Extract the (x, y) coordinate from the center of the cell holding the provided text.  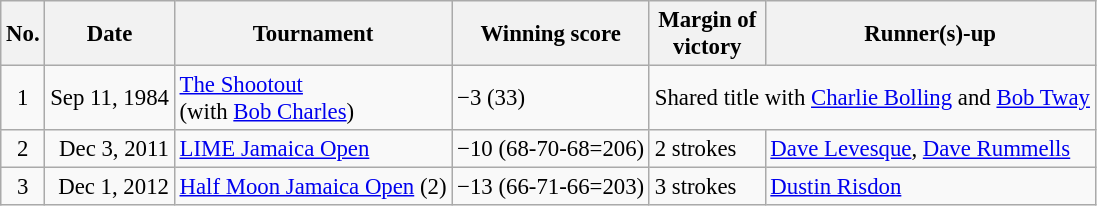
No. (23, 34)
Dave Levesque, Dave Rummells (930, 149)
Tournament (313, 34)
Sep 11, 1984 (110, 98)
−13 (66-71-66=203) (551, 187)
Dec 1, 2012 (110, 187)
Date (110, 34)
Shared title with Charlie Bolling and Bob Tway (872, 98)
2 strokes (707, 149)
Dec 3, 2011 (110, 149)
Runner(s)-up (930, 34)
1 (23, 98)
The Shootout(with Bob Charles) (313, 98)
−10 (68-70-68=206) (551, 149)
3 strokes (707, 187)
Dustin Risdon (930, 187)
−3 (33) (551, 98)
Margin ofvictory (707, 34)
Winning score (551, 34)
LIME Jamaica Open (313, 149)
3 (23, 187)
2 (23, 149)
Half Moon Jamaica Open (2) (313, 187)
